Extract the (X, Y) coordinate from the center of the cell holding the provided text.  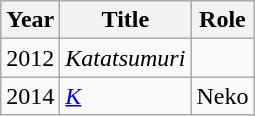
Role (222, 20)
Katatsumuri (126, 58)
Neko (222, 96)
Year (30, 20)
2012 (30, 58)
Title (126, 20)
2014 (30, 96)
K (126, 96)
